Locate the cell with the specified text and output its (x, y) center coordinate. 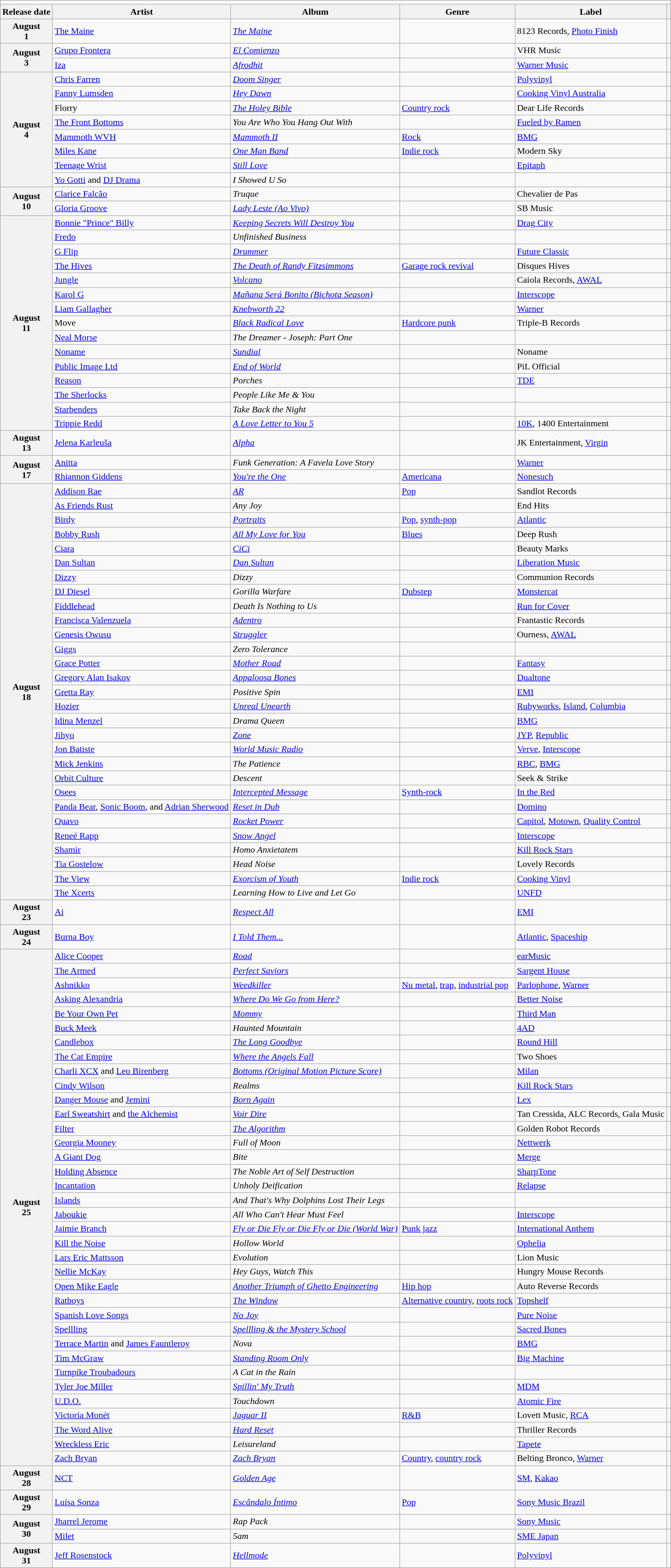
Domino (591, 807)
August25 (26, 1207)
Bonnie "Prince" Billy (142, 223)
Karol G (142, 294)
Ratboys (142, 1300)
Future Classic (591, 251)
The Armed (142, 971)
Drag City (591, 223)
Mañana Será Bonito (Bichota Season) (315, 294)
Gloria Groove (142, 208)
Hard Reset (315, 1430)
Move (142, 323)
Head Noise (315, 864)
U.D.O. (142, 1401)
Dualtone (591, 678)
Luísa Sonza (142, 1502)
5am (315, 1536)
Album (315, 12)
Punk jazz (457, 1229)
Genre (457, 12)
August31 (26, 1555)
Any Joy (315, 505)
Jaguar II (315, 1415)
A Giant Dog (142, 1157)
Bobby Rush (142, 534)
Ai (142, 912)
R&B (457, 1415)
Islands (142, 1200)
Struggler (315, 634)
The Window (315, 1300)
Osees (142, 792)
Orbit Culture (142, 778)
Nova (315, 1343)
Porches (315, 380)
Run for Cover (591, 606)
Leisureland (315, 1444)
Truque (315, 194)
Better Noise (591, 999)
Lovett Music, RCA (591, 1415)
The Dreamer - Joseph: Part One (315, 337)
Escândalo Íntimo (315, 1502)
Artist (142, 12)
Atlantic, Spaceship (591, 937)
Open Mike Eagle (142, 1286)
Lion Music (591, 1257)
Label (591, 12)
SM, Kakao (591, 1478)
Lovely Records (591, 864)
Atlantic (591, 520)
Where the Angels Fall (315, 1057)
Appaloosa Bones (315, 678)
The Sherlocks (142, 395)
Verve, Interscope (591, 749)
UNFD (591, 893)
Auto Reverse Records (591, 1286)
Spillin' My Truth (315, 1387)
Country, country rock (457, 1458)
Ashnikko (142, 985)
Epitaph (591, 165)
Nettwerk (591, 1143)
Frantastic Records (591, 620)
SME Japan (591, 1536)
Hardcore punk (457, 323)
Snow Angel (315, 835)
The Hives (142, 266)
Nellie McKay (142, 1272)
Gorilla Warfare (315, 591)
Incantation (142, 1186)
Weedkiller (315, 985)
Clarice Falcão (142, 194)
Deep Rush (591, 534)
Alternative country, roots rock (457, 1300)
Cooking Vinyl Australia (591, 93)
Zero Tolerance (315, 649)
International Anthem (591, 1229)
August13 (26, 443)
Sundial (315, 352)
Teenage Wrist (142, 165)
Zone (315, 735)
Nonesuch (591, 477)
Caiola Records, AWAL (591, 280)
Volcano (315, 280)
Idina Menzel (142, 721)
Fantasy (591, 663)
Blues (457, 534)
Ourness, AWAL (591, 634)
Hozier (142, 706)
Rubyworks, Island, Columbia (591, 706)
Genesis Owusu (142, 634)
August24 (26, 937)
Liberation Music (591, 563)
Still Love (315, 165)
Round Hill (591, 1042)
earMusic (591, 956)
You're the One (315, 477)
Mammoth WVH (142, 136)
I Told Them... (315, 937)
Lex (591, 1099)
I Showed U So (315, 180)
Sacred Bones (591, 1329)
Rock (457, 136)
Where Do We Go from Here? (315, 999)
Anitta (142, 462)
Cindy Wilson (142, 1085)
Americana (457, 477)
MDM (591, 1387)
NCT (142, 1478)
Mommy (315, 1014)
Yo Gotti and DJ Drama (142, 180)
PiL Official (591, 366)
August29 (26, 1502)
Funk Generation: A Favela Love Story (315, 462)
Birdy (142, 520)
Chevalier de Pas (591, 194)
End of World (315, 366)
Touchdown (315, 1401)
Unfinished Business (315, 237)
Francisca Valenzuela (142, 620)
Doom Singer (315, 79)
Evolution (315, 1257)
Kill the Noise (142, 1243)
No Joy (315, 1315)
G Flip (142, 251)
SharpTone (591, 1171)
Tapete (591, 1444)
Adentro (315, 620)
Victoria Monét (142, 1415)
Topshelf (591, 1300)
Wreckless Eric (142, 1444)
Pure Noise (591, 1315)
The Algorithm (315, 1128)
Beauty Marks (591, 548)
Shamir (142, 850)
Death Is Nothing to Us (315, 606)
Panda Bear, Sonic Boom, and Adrian Sherwood (142, 807)
Black Radical Love (315, 323)
Respect All (315, 912)
Alice Cooper (142, 956)
Exorcism of Youth (315, 879)
Jon Batiste (142, 749)
August28 (26, 1478)
Turnpike Troubadours (142, 1372)
Intercepted Message (315, 792)
Jaboukie (142, 1214)
A Cat in the Rain (315, 1372)
Haunted Mountain (315, 1028)
Earl Sweatshirt and the Alchemist (142, 1114)
People Like Me & You (315, 395)
Golden Age (315, 1478)
Garage rock revival (457, 266)
Capitol, Motown, Quality Control (591, 821)
Danger Mouse and Jemini (142, 1099)
Reneé Rapp (142, 835)
Spellling (142, 1329)
Merge (591, 1157)
Communion Records (591, 577)
Sony Music (591, 1522)
Florry (142, 108)
Reason (142, 380)
Unholy Deification (315, 1186)
In the Red (591, 792)
Portraits (315, 520)
August11 (26, 323)
Ophelia (591, 1243)
Positive Spin (315, 692)
Belting Bronco, Warner (591, 1458)
Dear Life Records (591, 108)
Drama Queen (315, 721)
August4 (26, 129)
Standing Room Only (315, 1358)
One Man Band (315, 151)
Buck Meek (142, 1028)
The Patience (315, 764)
Keeping Secrets Will Destroy You (315, 223)
Learning How to Live and Let Go (315, 893)
Nu metal, trap, industrial pop (457, 985)
Seek & Strike (591, 778)
Jeff Rosenstock (142, 1555)
Trippie Redd (142, 424)
Rocket Power (315, 821)
Addison Rae (142, 491)
Modern Sky (591, 151)
Milan (591, 1071)
Big Machine (591, 1358)
VHR Music (591, 51)
Hip hop (457, 1286)
Tia Gostelow (142, 864)
Charli XCX and Leo Birenberg (142, 1071)
Hey Guys, Watch This (315, 1272)
Afrodhit (315, 65)
The Word Alive (142, 1430)
End Hits (591, 505)
A Love Letter to You 5 (315, 424)
Release date (26, 12)
The View (142, 879)
Mammoth II (315, 136)
Spanish Love Songs (142, 1315)
CiCi (315, 548)
The Holey Bible (315, 108)
Quavo (142, 821)
AR (315, 491)
Grupo Frontera (142, 51)
The Front Bottoms (142, 122)
Tim McGraw (142, 1358)
Sandlot Records (591, 491)
You Are Who You Hang Out With (315, 122)
As Friends Rust (142, 505)
Terrace Martin and James Fauntleroy (142, 1343)
Burna Boy (142, 937)
Descent (315, 778)
RBC, BMG (591, 764)
Bottoms (Original Motion Picture Score) (315, 1071)
Parlophone, Warner (591, 985)
Jaimie Branch (142, 1229)
Mother Road (315, 663)
JK Entertainment, Virgin (591, 443)
All My Love for You (315, 534)
Alpha (315, 443)
Jharrel Jerome (142, 1522)
Giggs (142, 649)
Rhiannon Giddens (142, 477)
Neal Morse (142, 337)
Jihyo (142, 735)
Filter (142, 1128)
August3 (26, 58)
Ciara (142, 548)
August23 (26, 912)
Another Triumph of Ghetto Engineering (315, 1286)
Realms (315, 1085)
Tyler Joe Miller (142, 1387)
Grace Potter (142, 663)
Fiddlehead (142, 606)
The Cat Empire (142, 1057)
The Death of Randy Fitzsimmons (315, 266)
Be Your Own Pet (142, 1014)
August30 (26, 1529)
Sony Music Brazil (591, 1502)
Knebworth 22 (315, 309)
Sargent House (591, 971)
Homo Anxietatem (315, 850)
Hey Dawn (315, 93)
Third Man (591, 1014)
The Xcerts (142, 893)
Holding Absence (142, 1171)
World Music Radio (315, 749)
August17 (26, 470)
Fanny Lumsden (142, 93)
Milet (142, 1536)
TDE (591, 380)
Starbenders (142, 409)
Lady Leste (Ao Vivo) (315, 208)
Hollow World (315, 1243)
Warner Music (591, 65)
Unreal Unearth (315, 706)
Dubstep (457, 591)
Two Shoes (591, 1057)
Synth-rock (457, 792)
Bite (315, 1157)
DJ Diesel (142, 591)
SB Music (591, 208)
Take Back the Night (315, 409)
All Who Can't Hear Must Feel (315, 1214)
August10 (26, 201)
August1 (26, 31)
Jungle (142, 280)
Liam Gallagher (142, 309)
Thriller Records (591, 1430)
4AD (591, 1028)
Rap Pack (315, 1522)
Gregory Alan Isakov (142, 678)
Georgia Mooney (142, 1143)
Mick Jenkins (142, 764)
Hungry Mouse Records (591, 1272)
JYP, Republic (591, 735)
Fredo (142, 237)
Public Image Ltd (142, 366)
Reset in Dub (315, 807)
Drummer (315, 251)
August18 (26, 692)
Fly or Die Fly or Die Fly or Die (World War) (315, 1229)
Tan Cressida, ALC Records, Gala Music (591, 1114)
Miles Kane (142, 151)
Perfect Saviors (315, 971)
Born Again (315, 1099)
Chris Farren (142, 79)
Jelena Karleuša (142, 443)
Country rock (457, 108)
Fueled by Ramen (591, 122)
Road (315, 956)
Relapse (591, 1186)
Voir Dire (315, 1114)
El Comienzo (315, 51)
Asking Alexandria (142, 999)
Hellmode (315, 1555)
Golden Robot Records (591, 1128)
Cooking Vinyl (591, 879)
Spellling & the Mystery School (315, 1329)
Iza (142, 65)
Lars Eric Mattsson (142, 1257)
Atomic Fire (591, 1401)
Monstercat (591, 591)
Full of Moon (315, 1143)
And That's Why Dolphins Lost Their Legs (315, 1200)
The Noble Art of Self Destruction (315, 1171)
8123 Records, Photo Finish (591, 31)
The Long Goodbye (315, 1042)
Disques Hives (591, 266)
Triple-B Records (591, 323)
Candlebox (142, 1042)
10K, 1400 Entertainment (591, 424)
Gretta Ray (142, 692)
Pop, synth-pop (457, 520)
